Extract the [X, Y] coordinate from the center of the cell holding the provided text.  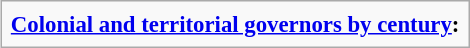
Colonial and territorial governors by century: [235, 24]
